Return [x, y] of the center of cell containing provided text 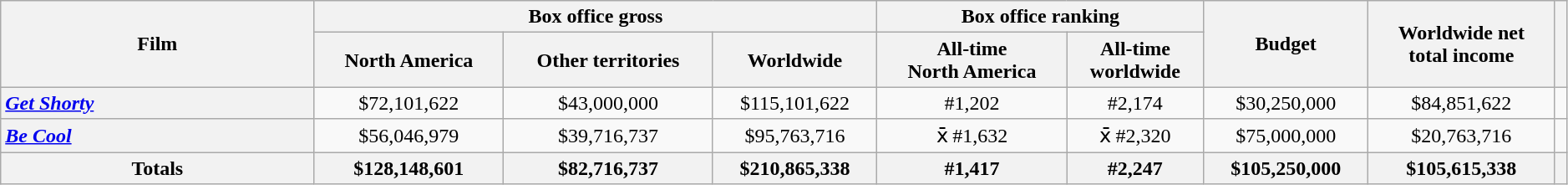
Film [157, 44]
Other territories [608, 60]
$30,250,000 [1286, 103]
x̄ #2,320 [1135, 136]
$82,716,737 [608, 168]
$56,046,979 [409, 136]
$43,000,000 [608, 103]
$95,763,716 [795, 136]
Be Cool [157, 136]
All-time North America [972, 60]
#2,174 [1135, 103]
$72,101,622 [409, 103]
$84,851,622 [1462, 103]
$105,250,000 [1286, 168]
#2,247 [1135, 168]
$39,716,737 [608, 136]
Totals [157, 168]
Box office ranking [1041, 17]
#1,202 [972, 103]
$20,763,716 [1462, 136]
Box office gross [596, 17]
All-time worldwide [1135, 60]
$128,148,601 [409, 168]
$115,101,622 [795, 103]
Budget [1286, 44]
$210,865,338 [795, 168]
Worldwide nettotal income [1462, 44]
$105,615,338 [1462, 168]
$75,000,000 [1286, 136]
x̄ #1,632 [972, 136]
#1,417 [972, 168]
Worldwide [795, 60]
North America [409, 60]
Get Shorty [157, 103]
